Provide the (X, Y) coordinate of the cell's center where the given text is located.  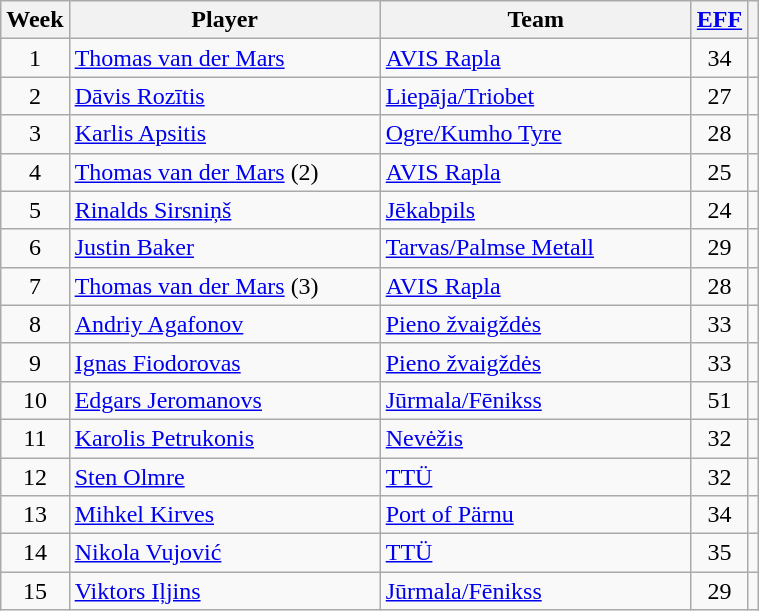
Jēkabpils (536, 210)
3 (35, 134)
Nikola Vujović (224, 553)
1 (35, 58)
25 (719, 172)
Tarvas/Palmse Metall (536, 248)
Nevėžis (536, 438)
Thomas van der Mars (2) (224, 172)
Port of Pärnu (536, 515)
Mihkel Kirves (224, 515)
Andriy Agafonov (224, 324)
Justin Baker (224, 248)
6 (35, 248)
Thomas van der Mars (224, 58)
Rinalds Sirsniņš (224, 210)
4 (35, 172)
Week (35, 20)
Team (536, 20)
5 (35, 210)
9 (35, 362)
Karolis Petrukonis (224, 438)
Ogre/Kumho Tyre (536, 134)
12 (35, 477)
Dāvis Rozītis (224, 96)
51 (719, 400)
Ignas Fiodorovas (224, 362)
Liepāja/Triobet (536, 96)
13 (35, 515)
Sten Olmre (224, 477)
15 (35, 591)
10 (35, 400)
8 (35, 324)
35 (719, 553)
11 (35, 438)
24 (719, 210)
27 (719, 96)
14 (35, 553)
2 (35, 96)
Player (224, 20)
EFF (719, 20)
Edgars Jeromanovs (224, 400)
Thomas van der Mars (3) (224, 286)
Karlis Apsitis (224, 134)
Viktors Iļjins (224, 591)
7 (35, 286)
